Locate the cell with the specified text and output its [X, Y] center coordinate. 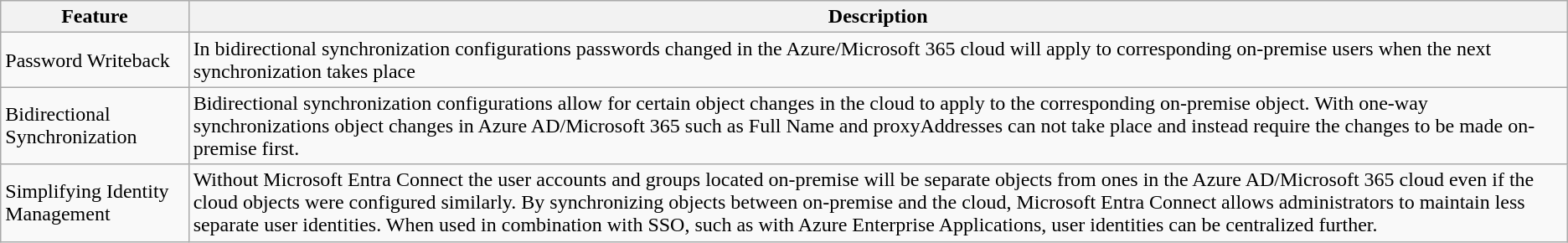
Description [878, 17]
Password Writeback [95, 60]
Bidirectional Synchronization [95, 126]
Simplifying Identity Management [95, 203]
Feature [95, 17]
